Identify which cell holds the provided text, then report its (x, y) central coordinate. 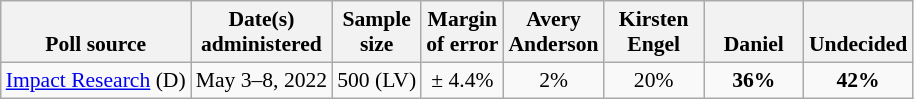
Marginof error (462, 32)
Poll source (96, 32)
Date(s)administered (262, 32)
Impact Research (D) (96, 80)
Samplesize (376, 32)
20% (654, 80)
2% (553, 80)
Undecided (858, 32)
KirstenEngel (654, 32)
Daniel (754, 32)
500 (LV) (376, 80)
42% (858, 80)
36% (754, 80)
AveryAnderson (553, 32)
± 4.4% (462, 80)
May 3–8, 2022 (262, 80)
